Identify which cell holds the provided text, then report its [X, Y] central coordinate. 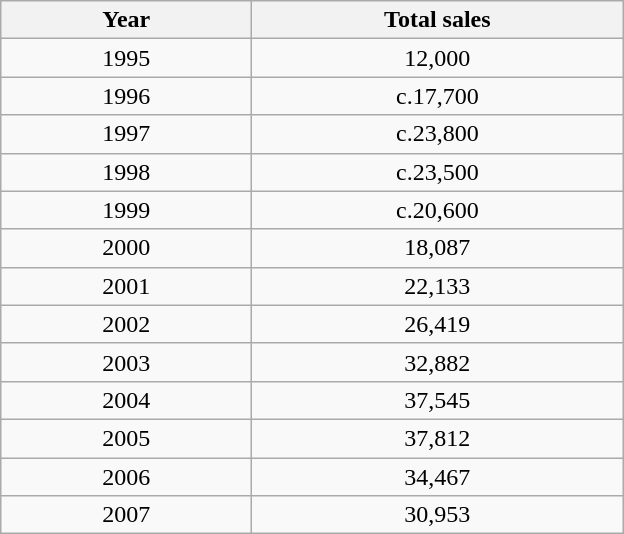
2004 [126, 400]
2001 [126, 286]
26,419 [438, 324]
2005 [126, 438]
1996 [126, 96]
37,812 [438, 438]
1997 [126, 134]
30,953 [438, 515]
2002 [126, 324]
c.17,700 [438, 96]
18,087 [438, 248]
c.23,800 [438, 134]
34,467 [438, 477]
2006 [126, 477]
Total sales [438, 20]
Year [126, 20]
1999 [126, 210]
2000 [126, 248]
37,545 [438, 400]
c.20,600 [438, 210]
2003 [126, 362]
12,000 [438, 58]
32,882 [438, 362]
1995 [126, 58]
22,133 [438, 286]
c.23,500 [438, 172]
2007 [126, 515]
1998 [126, 172]
